Return the [x, y] coordinate for the center point of the cell that contains the specified text.  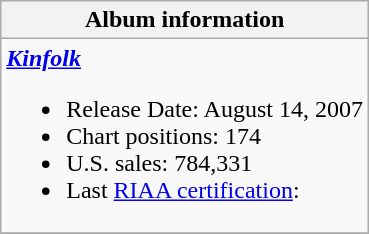
Album information [185, 20]
KinfolkRelease Date: August 14, 2007Chart positions: 174U.S. sales: 784,331Last RIAA certification: [185, 136]
